Detect which cell encompasses the target text, then output its [X, Y] center coordinate. 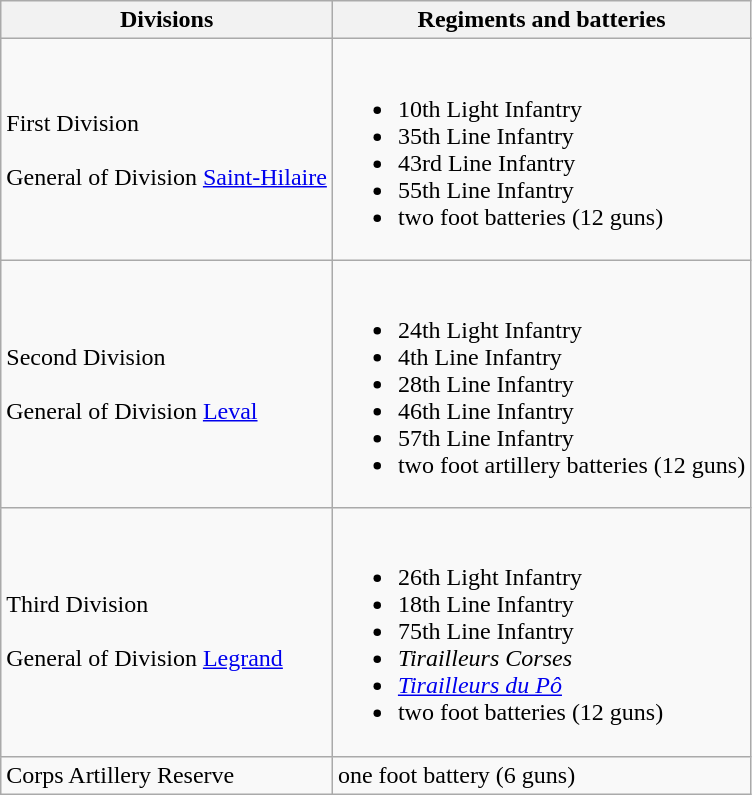
one foot battery (6 guns) [541, 775]
Third Division General of Division Legrand [167, 632]
Corps Artillery Reserve [167, 775]
10th Light Infantry35th Line Infantry43rd Line Infantry55th Line Infantrytwo foot batteries (12 guns) [541, 150]
First Division General of Division Saint-Hilaire [167, 150]
Divisions [167, 20]
Regiments and batteries [541, 20]
26th Light Infantry18th Line Infantry75th Line InfantryTirailleurs CorsesTirailleurs du Pôtwo foot batteries (12 guns) [541, 632]
Second Division General of Division Leval [167, 384]
24th Light Infantry4th Line Infantry28th Line Infantry46th Line Infantry57th Line Infantrytwo foot artillery batteries (12 guns) [541, 384]
